Search for the cell housing the specified text and yield its [X, Y] center coordinate. 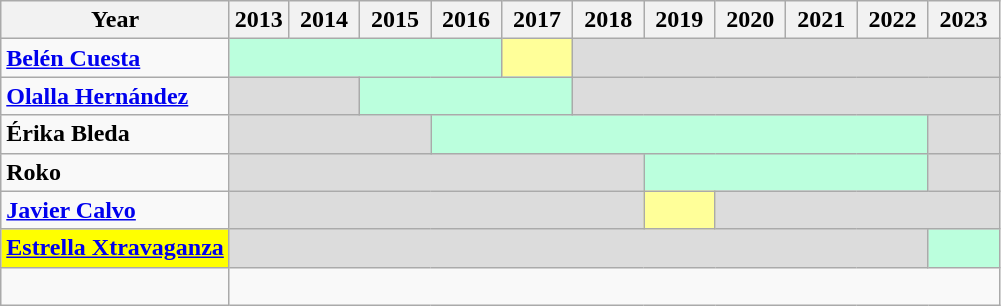
Estrella Xtravaganza [116, 248]
2018 [608, 20]
2022 [892, 20]
2020 [750, 20]
Érika Bleda [116, 134]
Olalla Hernández [116, 96]
2014 [324, 20]
2023 [964, 20]
Javier Calvo [116, 210]
Belén Cuesta [116, 58]
2021 [822, 20]
2013 [258, 20]
2016 [466, 20]
2015 [394, 20]
2019 [680, 20]
Year [116, 20]
2017 [538, 20]
Roko [116, 172]
